From the cell containing the given text, extract its center point as (X, Y) coordinate. 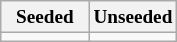
Unseeded (133, 17)
Seeded (45, 17)
